Scan for the cell matching the given text and deliver its (X, Y) coordinate at center. 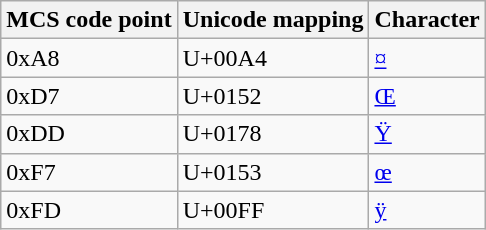
U+00A4 (273, 58)
U+00FF (273, 210)
0xFD (89, 210)
0xF7 (89, 172)
¤ (427, 58)
MCS code point (89, 20)
0xA8 (89, 58)
Unicode mapping (273, 20)
œ (427, 172)
Character (427, 20)
Ÿ (427, 134)
U+0152 (273, 96)
U+0153 (273, 172)
0xD7 (89, 96)
Œ (427, 96)
ÿ (427, 210)
U+0178 (273, 134)
0xDD (89, 134)
